Determine the [x, y] coordinate at the center of the cell enclosing the given text.  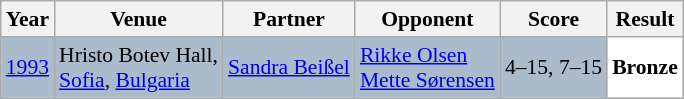
Sandra Beißel [289, 68]
1993 [28, 68]
Year [28, 19]
Venue [138, 19]
Bronze [645, 68]
Result [645, 19]
Partner [289, 19]
Hristo Botev Hall,Sofia, Bulgaria [138, 68]
Score [554, 19]
Opponent [428, 19]
4–15, 7–15 [554, 68]
Rikke Olsen Mette Sørensen [428, 68]
